Detect which cell encompasses the target text, then output its (X, Y) center coordinate. 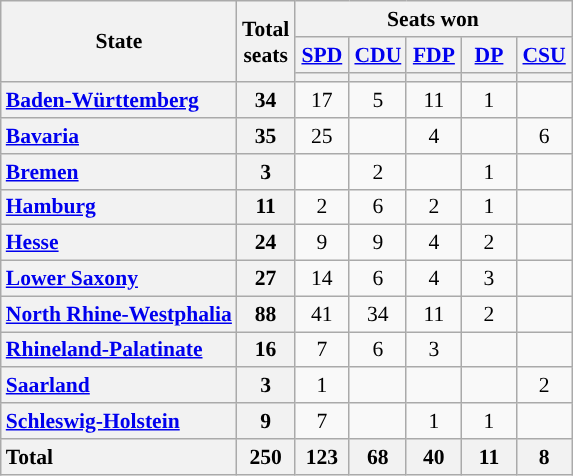
250 (266, 457)
17 (322, 101)
Totalseats (266, 42)
Seats won (432, 19)
Bremen (119, 172)
68 (378, 457)
North Rhine-Westphalia (119, 314)
Lower Saxony (119, 279)
24 (266, 243)
Saarland (119, 386)
Baden-Württemberg (119, 101)
25 (322, 136)
SPD (322, 55)
State (119, 42)
14 (322, 279)
Hamburg (119, 207)
40 (434, 457)
CSU (544, 55)
DP (488, 55)
35 (266, 136)
5 (378, 101)
Schleswig-Holstein (119, 421)
123 (322, 457)
Bavaria (119, 136)
41 (322, 314)
Total (119, 457)
CDU (378, 55)
Hesse (119, 243)
Rhineland-Palatinate (119, 350)
FDP (434, 55)
8 (544, 457)
27 (266, 279)
88 (266, 314)
16 (266, 350)
